Capture the cell that displays the provided text and extract its (X, Y) central coordinate. 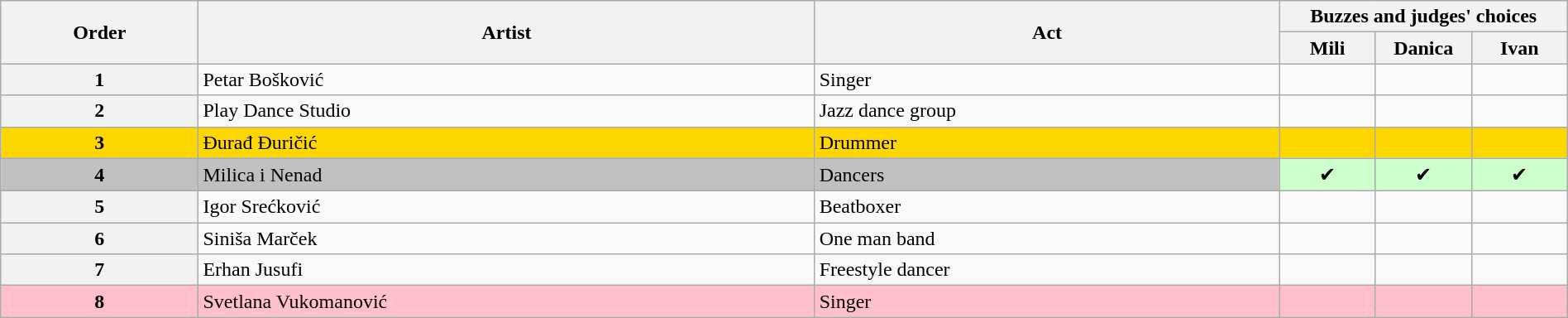
5 (99, 207)
7 (99, 270)
Dancers (1047, 175)
Freestyle dancer (1047, 270)
Milica i Nenad (506, 175)
Beatboxer (1047, 207)
Mili (1327, 48)
Act (1047, 32)
2 (99, 111)
4 (99, 175)
Đurađ Đuričić (506, 142)
3 (99, 142)
6 (99, 238)
Buzzes and judges' choices (1423, 17)
Siniša Marček (506, 238)
Play Dance Studio (506, 111)
Svetlana Vukomanović (506, 301)
Danica (1423, 48)
One man band (1047, 238)
8 (99, 301)
Jazz dance group (1047, 111)
Drummer (1047, 142)
1 (99, 79)
Ivan (1519, 48)
Artist (506, 32)
Igor Srećković (506, 207)
Order (99, 32)
Erhan Jusufi (506, 270)
Petar Bošković (506, 79)
